Extract the [x, y] coordinate from the center of the cell holding the provided text.  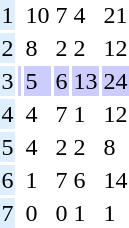
14 [116, 180]
13 [86, 81]
24 [116, 81]
21 [116, 15]
10 [38, 15]
3 [8, 81]
